Provide the [x, y] coordinate of the cell's center where the given text is located.  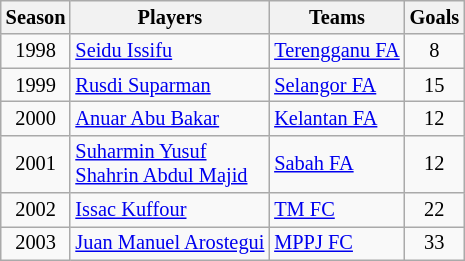
1999 [36, 85]
Teams [336, 17]
Selangor FA [336, 85]
Players [170, 17]
Sabah FA [336, 164]
1998 [36, 51]
Goals [435, 17]
2002 [36, 210]
33 [435, 243]
Seidu Issifu [170, 51]
Juan Manuel Arostegui [170, 243]
22 [435, 210]
Issac Kuffour [170, 210]
Terengganu FA [336, 51]
2000 [36, 118]
8 [435, 51]
2001 [36, 164]
Rusdi Suparman [170, 85]
Season [36, 17]
Kelantan FA [336, 118]
15 [435, 85]
TM FC [336, 210]
Suharmin Yusuf Shahrin Abdul Majid [170, 164]
2003 [36, 243]
Anuar Abu Bakar [170, 118]
MPPJ FC [336, 243]
